Determine the [X, Y] coordinate at the center of the cell enclosing the given text.  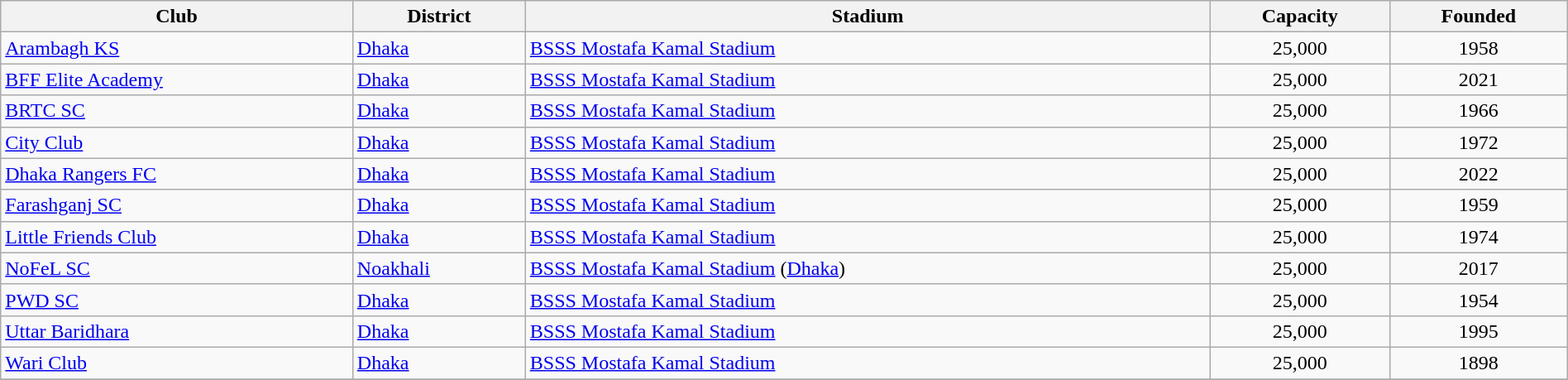
City Club [177, 142]
Capacity [1300, 17]
PWD SC [177, 300]
1959 [1479, 205]
1898 [1479, 363]
Founded [1479, 17]
1995 [1479, 331]
Dhaka Rangers FC [177, 174]
1974 [1479, 237]
Uttar Baridhara [177, 331]
2022 [1479, 174]
BSSS Mostafa Kamal Stadium (Dhaka) [868, 268]
Farashganj SC [177, 205]
1954 [1479, 300]
2017 [1479, 268]
Little Friends Club [177, 237]
BFF Elite Academy [177, 79]
District [438, 17]
2021 [1479, 79]
NoFeL SC [177, 268]
BRTC SC [177, 111]
1958 [1479, 48]
1972 [1479, 142]
Club [177, 17]
1966 [1479, 111]
Wari Club [177, 363]
Noakhali [438, 268]
Stadium [868, 17]
Arambagh KS [177, 48]
